Provide the (X, Y) coordinate of the cell's center where the given text is located.  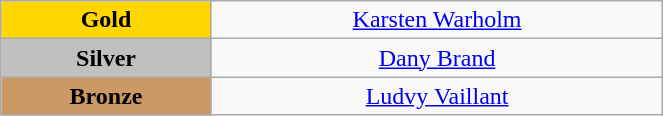
Ludvy Vaillant (437, 96)
Bronze (106, 96)
Dany Brand (437, 58)
Gold (106, 20)
Silver (106, 58)
Karsten Warholm (437, 20)
